Identify which cell holds the provided text, then report its (x, y) central coordinate. 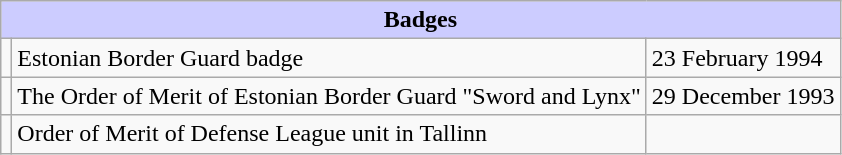
Badges (420, 20)
23 February 1994 (743, 58)
Order of Merit of Defense League unit in Tallinn (330, 134)
29 December 1993 (743, 96)
Estonian Border Guard badge (330, 58)
The Order of Merit of Estonian Border Guard "Sword and Lynx" (330, 96)
